Detect which cell encompasses the target text, then output its [X, Y] center coordinate. 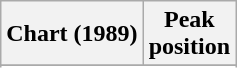
Chart (1989) [72, 34]
Peakposition [189, 34]
